Output the (x, y) coordinate of the center of the cell containing the given text.  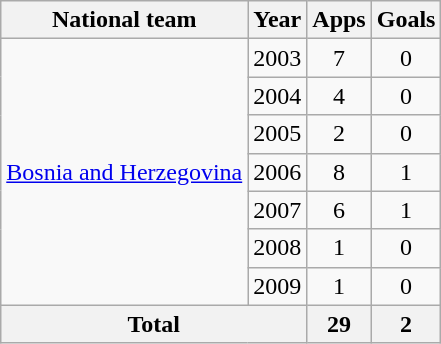
National team (124, 20)
4 (339, 96)
2008 (278, 248)
7 (339, 58)
2004 (278, 96)
Bosnia and Herzegovina (124, 172)
Goals (406, 20)
Apps (339, 20)
2007 (278, 210)
2003 (278, 58)
2005 (278, 134)
Total (154, 324)
6 (339, 210)
8 (339, 172)
29 (339, 324)
2009 (278, 286)
2006 (278, 172)
Year (278, 20)
